From the cell containing the given text, extract its center point as (X, Y) coordinate. 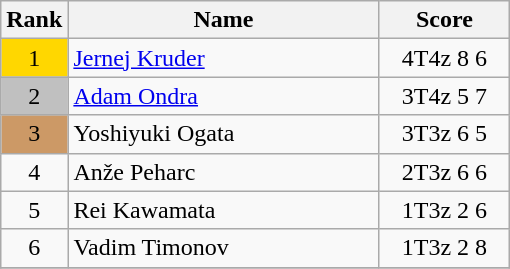
Score (444, 20)
1T3z 2 8 (444, 248)
4T4z 8 6 (444, 58)
Yoshiyuki Ogata (224, 134)
4 (34, 172)
1T3z 2 6 (444, 210)
6 (34, 248)
Adam Ondra (224, 96)
3 (34, 134)
Jernej Kruder (224, 58)
Anže Peharc (224, 172)
Name (224, 20)
5 (34, 210)
2T3z 6 6 (444, 172)
3T3z 6 5 (444, 134)
Vadim Timonov (224, 248)
Rank (34, 20)
1 (34, 58)
3T4z 5 7 (444, 96)
Rei Kawamata (224, 210)
2 (34, 96)
